Capture the cell that displays the provided text and extract its [x, y] central coordinate. 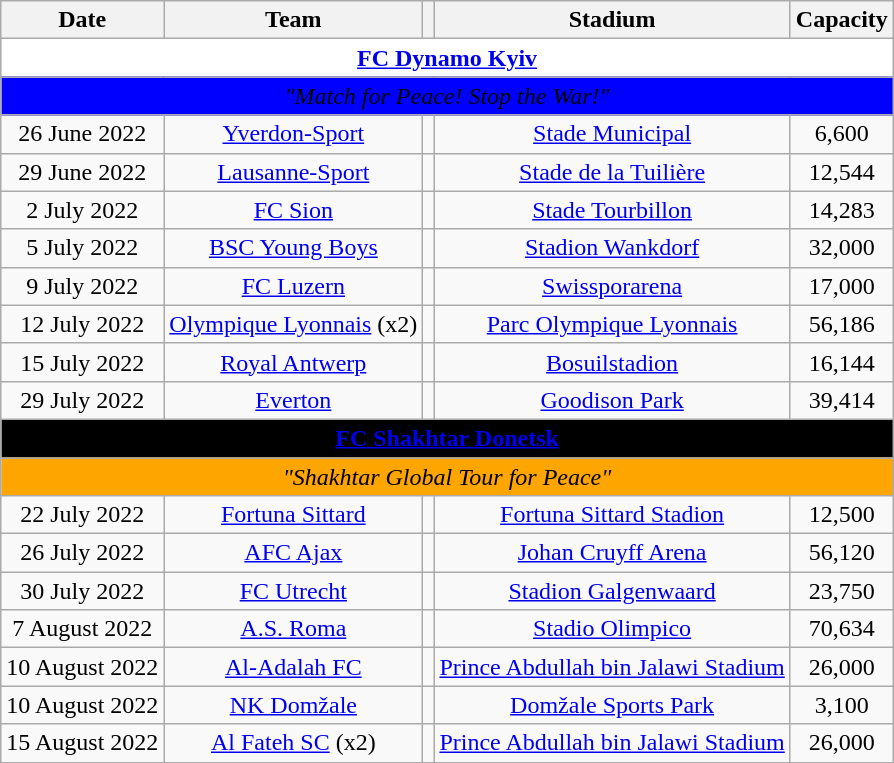
FC Shakhtar Donetsk [448, 438]
AFC Ajax [294, 553]
Domžale Sports Park [612, 705]
BSC Young Boys [294, 248]
FC Dynamo Kyiv [448, 58]
"Match for Peace! Stop the War!" [448, 96]
29 July 2022 [82, 400]
"Shakhtar Global Tour for Peace" [448, 477]
Johan Cruyff Arena [612, 553]
Date [82, 20]
26 June 2022 [82, 134]
5 July 2022 [82, 248]
12 July 2022 [82, 324]
Team [294, 20]
56,186 [842, 324]
Stade Municipal [612, 134]
70,634 [842, 629]
Fortuna Sittard Stadion [612, 515]
Everton [294, 400]
Swissporarena [612, 286]
Royal Antwerp [294, 362]
Bosuilstadion [612, 362]
FC Sion [294, 210]
17,000 [842, 286]
9 July 2022 [82, 286]
Stadio Olimpico [612, 629]
6,600 [842, 134]
Goodison Park [612, 400]
22 July 2022 [82, 515]
15 July 2022 [82, 362]
Al-Adalah FC [294, 667]
3,100 [842, 705]
Stadion Galgenwaard [612, 591]
A.S. Roma [294, 629]
Lausanne-Sport [294, 172]
56,120 [842, 553]
29 June 2022 [82, 172]
Capacity [842, 20]
Parc Olympique Lyonnais [612, 324]
12,500 [842, 515]
2 July 2022 [82, 210]
12,544 [842, 172]
Al Fateh SC (x2) [294, 743]
32,000 [842, 248]
39,414 [842, 400]
FC Utrecht [294, 591]
23,750 [842, 591]
16,144 [842, 362]
Stade Tourbillon [612, 210]
FC Luzern [294, 286]
14,283 [842, 210]
Stade de la Tuilière [612, 172]
Yverdon-Sport [294, 134]
30 July 2022 [82, 591]
NK Domžale [294, 705]
Fortuna Sittard [294, 515]
Stadium [612, 20]
Olympique Lyonnais (x2) [294, 324]
26 July 2022 [82, 553]
7 August 2022 [82, 629]
15 August 2022 [82, 743]
Stadion Wankdorf [612, 248]
